For the text-containing cell, return its midpoint in (x, y) coordinate format. 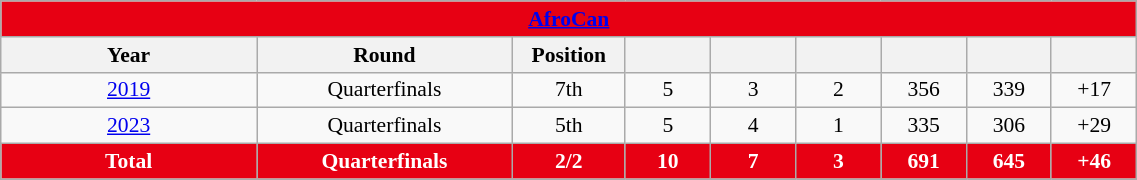
4 (752, 126)
2 (838, 90)
7th (568, 90)
Year (129, 55)
356 (924, 90)
335 (924, 126)
+17 (1094, 90)
5th (568, 126)
691 (924, 162)
+29 (1094, 126)
AfroCan (569, 19)
2019 (129, 90)
2/2 (568, 162)
Position (568, 55)
Round (385, 55)
339 (1008, 90)
7 (752, 162)
2023 (129, 126)
10 (668, 162)
+46 (1094, 162)
645 (1008, 162)
1 (838, 126)
Total (129, 162)
306 (1008, 126)
